Capture the cell that displays the provided text and extract its (x, y) central coordinate. 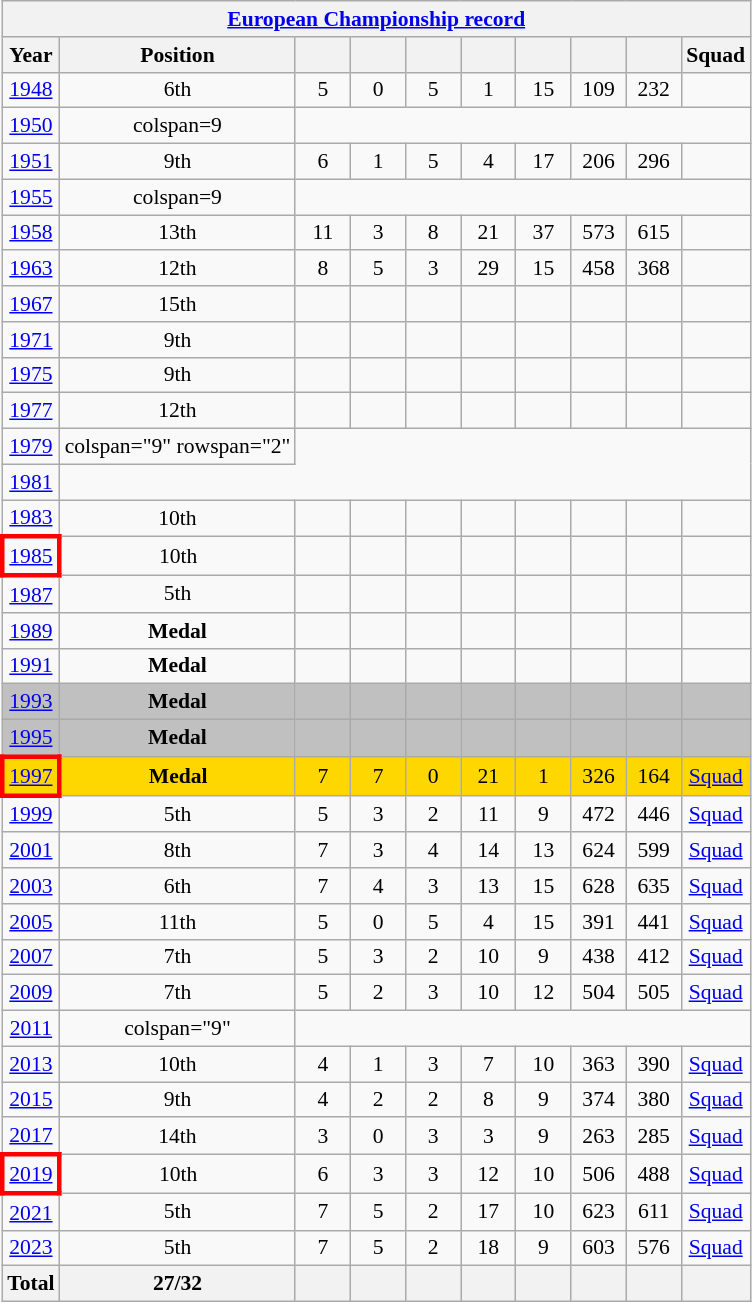
Year (30, 55)
390 (654, 1064)
2013 (30, 1064)
603 (598, 1248)
624 (598, 851)
18 (488, 1248)
446 (654, 814)
326 (598, 776)
2021 (30, 1212)
2019 (30, 1174)
2001 (30, 851)
15th (178, 304)
232 (654, 90)
29 (488, 269)
1983 (30, 518)
11th (178, 922)
1951 (30, 162)
573 (598, 233)
Total (30, 1284)
2009 (30, 993)
8th (178, 851)
European Championship record (376, 19)
504 (598, 993)
412 (654, 957)
colspan="9" rowspan="2" (178, 447)
1979 (30, 447)
1991 (30, 666)
1948 (30, 90)
1950 (30, 126)
438 (598, 957)
2015 (30, 1100)
1981 (30, 482)
1989 (30, 631)
506 (598, 1174)
296 (654, 162)
2023 (30, 1248)
1955 (30, 197)
623 (598, 1212)
164 (654, 776)
109 (598, 90)
Position (178, 55)
374 (598, 1100)
576 (654, 1248)
615 (654, 233)
391 (598, 922)
628 (598, 886)
colspan="9" (178, 1029)
599 (654, 851)
1993 (30, 702)
1995 (30, 738)
1967 (30, 304)
635 (654, 886)
441 (654, 922)
472 (598, 814)
263 (598, 1136)
1999 (30, 814)
1971 (30, 340)
1997 (30, 776)
2007 (30, 957)
1975 (30, 375)
1987 (30, 594)
505 (654, 993)
458 (598, 269)
14 (488, 851)
488 (654, 1174)
37 (544, 233)
1963 (30, 269)
1977 (30, 411)
2005 (30, 922)
206 (598, 162)
27/32 (178, 1284)
363 (598, 1064)
2003 (30, 886)
611 (654, 1212)
368 (654, 269)
2011 (30, 1029)
13th (178, 233)
380 (654, 1100)
1985 (30, 556)
285 (654, 1136)
1958 (30, 233)
2017 (30, 1136)
14th (178, 1136)
